Search for the cell housing the specified text and yield its [x, y] center coordinate. 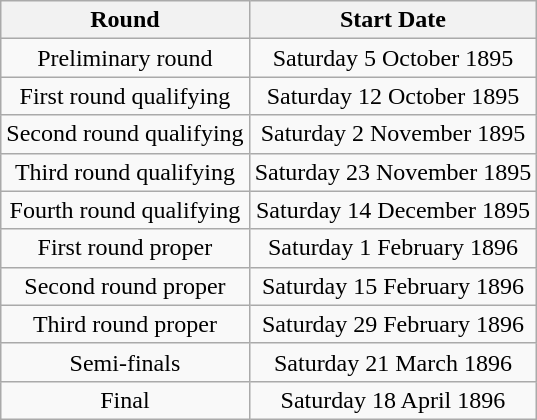
Final [125, 400]
Second round qualifying [125, 134]
Saturday 14 December 1895 [393, 210]
Saturday 12 October 1895 [393, 96]
First round qualifying [125, 96]
Saturday 15 February 1896 [393, 286]
First round proper [125, 248]
Saturday 23 November 1895 [393, 172]
Preliminary round [125, 58]
Third round qualifying [125, 172]
Saturday 1 February 1896 [393, 248]
Fourth round qualifying [125, 210]
Saturday 2 November 1895 [393, 134]
Second round proper [125, 286]
Saturday 18 April 1896 [393, 400]
Round [125, 20]
Saturday 21 March 1896 [393, 362]
Saturday 5 October 1895 [393, 58]
Start Date [393, 20]
Third round proper [125, 324]
Semi-finals [125, 362]
Saturday 29 February 1896 [393, 324]
